Find where the given text appears and provide that cell's center as [x, y] coordinate. 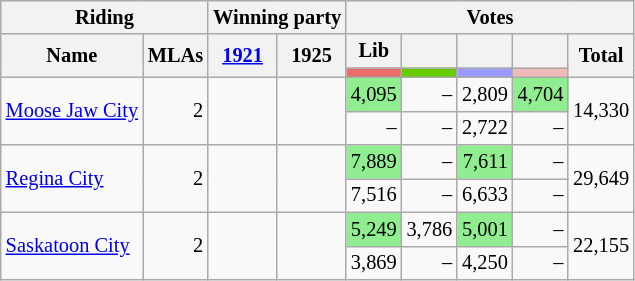
Votes [490, 17]
Saskatoon City [72, 246]
22,155 [601, 246]
Riding [104, 17]
4,250 [485, 263]
1921 [242, 56]
Regina City [72, 178]
MLAs [176, 56]
4,095 [374, 94]
3,869 [374, 263]
14,330 [601, 110]
7,611 [485, 162]
2,809 [485, 94]
7,889 [374, 162]
7,516 [374, 195]
Total [601, 56]
6,633 [485, 195]
4,704 [541, 94]
Moose Jaw City [72, 110]
2,722 [485, 128]
Name [72, 56]
5,249 [374, 229]
29,649 [601, 178]
1925 [312, 56]
5,001 [485, 229]
3,786 [430, 229]
Winning party [277, 17]
Lib [374, 51]
